Detect which cell encompasses the target text, then output its [X, Y] center coordinate. 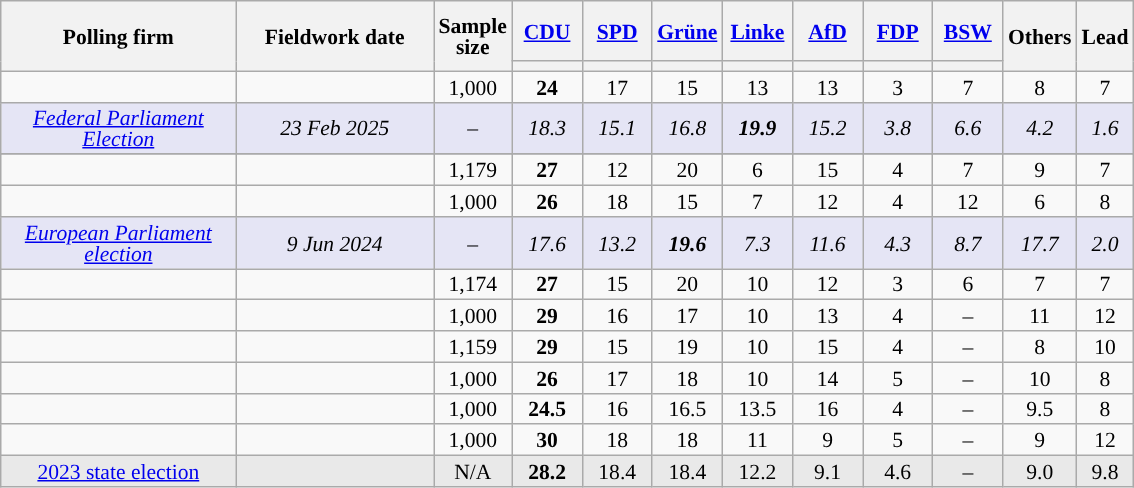
13.2 [617, 243]
9.5 [1040, 408]
Grüne [687, 31]
Fieldwork date [335, 36]
SPD [617, 31]
9 Jun 2024 [335, 243]
12.2 [757, 472]
7.3 [757, 243]
AfD [827, 31]
Samplesize [473, 36]
Lead [1106, 36]
3.8 [898, 128]
15.2 [827, 128]
1,174 [473, 284]
19.9 [757, 128]
4.2 [1040, 128]
2.0 [1106, 243]
16.5 [687, 408]
FDP [898, 31]
19 [687, 346]
European Parliament election [118, 243]
Polling firm [118, 36]
15.1 [617, 128]
BSW [968, 31]
9.1 [827, 472]
Federal Parliament Election [118, 128]
9.0 [1040, 472]
1,179 [473, 170]
23 Feb 2025 [335, 128]
9.8 [1106, 472]
Others [1040, 36]
6.6 [968, 128]
13.5 [757, 408]
CDU [547, 31]
11.6 [827, 243]
24.5 [547, 408]
4.3 [898, 243]
30 [547, 440]
4.6 [898, 472]
17.7 [1040, 243]
8.7 [968, 243]
28.2 [547, 472]
19.6 [687, 243]
2023 state election [118, 472]
16.8 [687, 128]
N/A [473, 472]
1,159 [473, 346]
14 [827, 378]
24 [547, 86]
18.3 [547, 128]
17.6 [547, 243]
1.6 [1106, 128]
Linke [757, 31]
